Pinpoint the cell where the given text exists, returning its (x, y) midpoint coordinate. 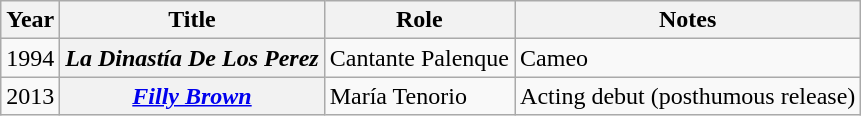
María Tenorio (419, 96)
Cameo (688, 58)
Filly Brown (192, 96)
1994 (30, 58)
Year (30, 20)
Notes (688, 20)
Cantante Palenque (419, 58)
La Dinastía De Los Perez (192, 58)
Title (192, 20)
2013 (30, 96)
Acting debut (posthumous release) (688, 96)
Role (419, 20)
